Return the [x, y] coordinate for the center point of the cell that contains the specified text.  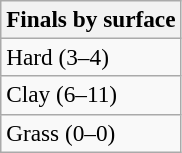
Clay (6–11) [91, 95]
Finals by surface [91, 19]
Grass (0–0) [91, 133]
Hard (3–4) [91, 57]
